Extract the [x, y] coordinate from the center of the cell holding the provided text.  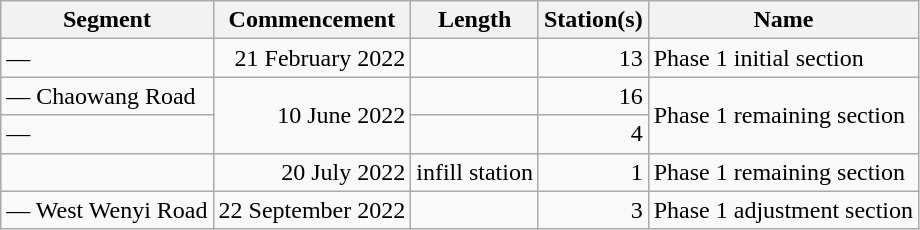
3 [593, 210]
21 February 2022 [312, 58]
Commencement [312, 20]
Phase 1 adjustment section [783, 210]
4 [593, 134]
Phase 1 initial section [783, 58]
Station(s) [593, 20]
20 July 2022 [312, 172]
— Chaowang Road [107, 96]
Name [783, 20]
Segment [107, 20]
13 [593, 58]
infill station [475, 172]
Length [475, 20]
1 [593, 172]
22 September 2022 [312, 210]
10 June 2022 [312, 115]
16 [593, 96]
— West Wenyi Road [107, 210]
